From the cell containing the given text, extract its center point as [X, Y] coordinate. 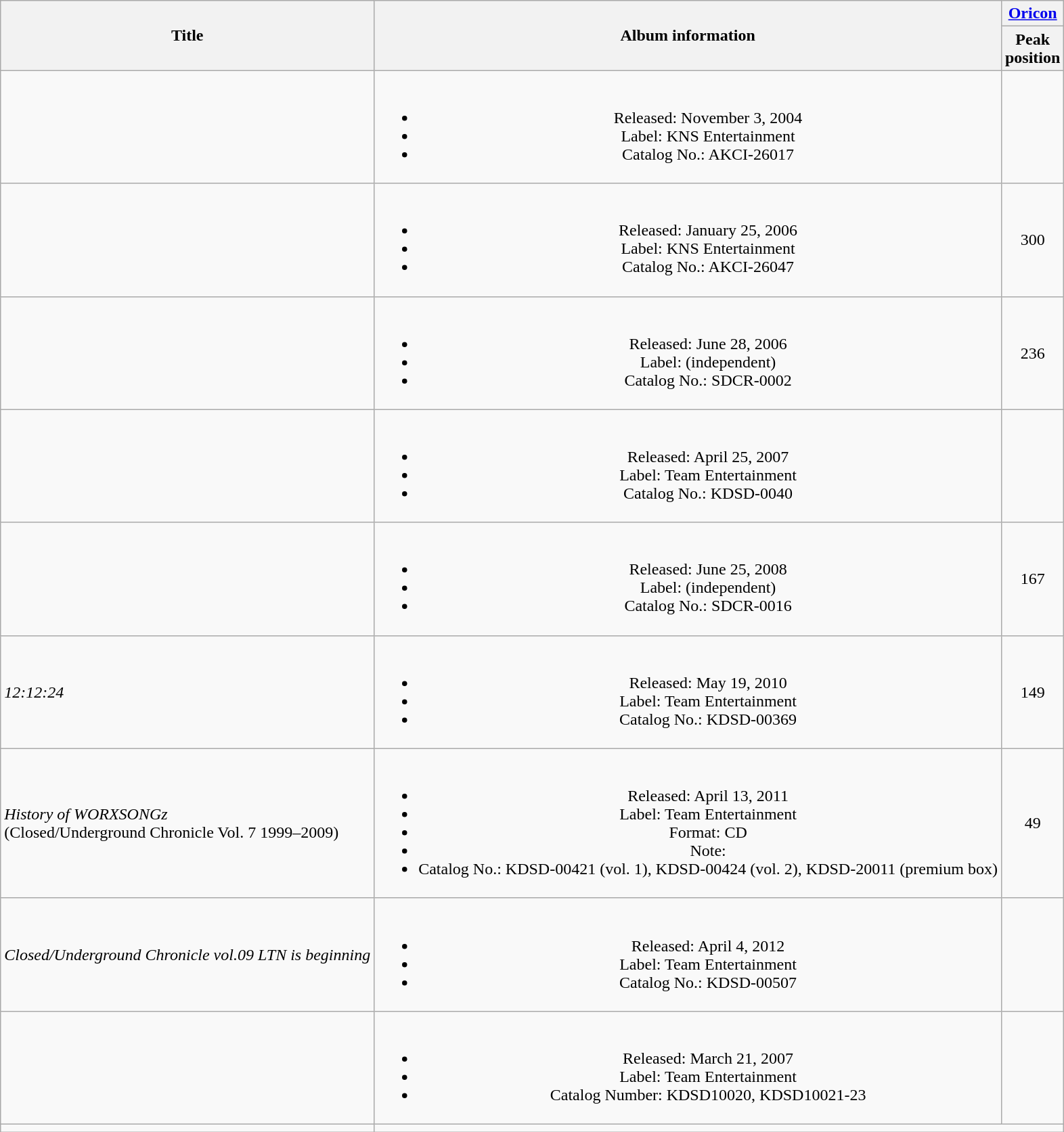
History of WORXSONGz(Closed/Underground Chronicle Vol. 7 1999–2009) [187, 823]
Released: June 25, 2008Label: (independent)Catalog No.: SDCR-0016 [688, 579]
Released: April 4, 2012Label: Team EntertainmentCatalog No.: KDSD-00507 [688, 954]
Released: April 13, 2011Label: Team EntertainmentFormat: CDNote:Catalog No.: KDSD-00421 (vol. 1), KDSD-00424 (vol. 2), KDSD-20011 (premium box) [688, 823]
Released: April 25, 2007Label: Team EntertainmentCatalog No.: KDSD-0040 [688, 466]
Released: May 19, 2010Label: Team EntertainmentCatalog No.: KDSD-00369 [688, 692]
Released: November 3, 2004Label: KNS EntertainmentCatalog No.: AKCI-26017 [688, 127]
167 [1032, 579]
Peakposition [1032, 49]
Closed/Underground Chronicle vol.09 LTN is beginning [187, 954]
49 [1032, 823]
Album information [688, 35]
149 [1032, 692]
Released: January 25, 2006Label: KNS EntertainmentCatalog No.: AKCI-26047 [688, 240]
Released: March 21, 2007Label: Team EntertainmentCatalog Number: KDSD10020, KDSD10021-23 [688, 1068]
Oricon [1032, 14]
Released: June 28, 2006Label: (independent)Catalog No.: SDCR-0002 [688, 353]
12:12:24 [187, 692]
236 [1032, 353]
300 [1032, 240]
Title [187, 35]
